Identify which cell holds the provided text, then report its [x, y] central coordinate. 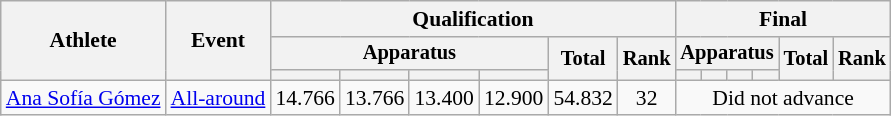
Athlete [84, 40]
Event [218, 40]
Qualification [472, 19]
54.832 [582, 98]
All-around [218, 98]
14.766 [304, 98]
Did not advance [782, 98]
12.900 [514, 98]
13.766 [374, 98]
13.400 [444, 98]
32 [647, 98]
Final [782, 19]
Ana Sofía Gómez [84, 98]
